Provide the [x, y] coordinate of the cell's center where the given text is located.  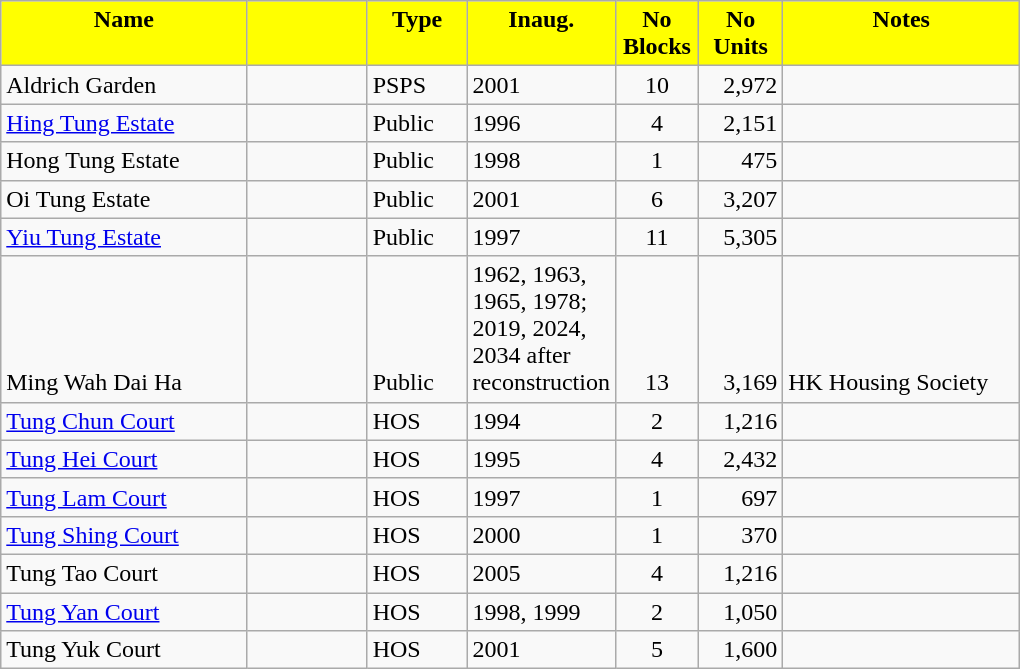
PSPS [417, 85]
HK Housing Society [902, 329]
2000 [541, 535]
6 [656, 199]
1962, 1963, 1965, 1978; 2019, 2024, 2034 after reconstruction [541, 329]
370 [740, 535]
10 [656, 85]
2,972 [740, 85]
1998 [541, 161]
Inaug. [541, 34]
Tung Hei Court [124, 459]
Aldrich Garden [124, 85]
1995 [541, 459]
1998, 1999 [541, 611]
Oi Tung Estate [124, 199]
11 [656, 237]
No Units [740, 34]
Hing Tung Estate [124, 123]
1994 [541, 421]
5,305 [740, 237]
3,207 [740, 199]
Notes [902, 34]
1996 [541, 123]
Type [417, 34]
Tung Yan Court [124, 611]
13 [656, 329]
Ming Wah Dai Ha [124, 329]
697 [740, 497]
2,432 [740, 459]
2005 [541, 573]
3,169 [740, 329]
Hong Tung Estate [124, 161]
Tung Tao Court [124, 573]
Tung Chun Court [124, 421]
Name [124, 34]
1,600 [740, 650]
475 [740, 161]
2,151 [740, 123]
Tung Shing Court [124, 535]
5 [656, 650]
Tung Lam Court [124, 497]
Tung Yuk Court [124, 650]
No Blocks [656, 34]
1,050 [740, 611]
Yiu Tung Estate [124, 237]
